Find where the given text appears and provide that cell's center as (x, y) coordinate. 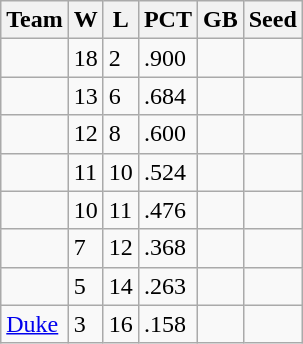
16 (120, 324)
Team (35, 20)
13 (86, 96)
.263 (168, 286)
.476 (168, 210)
.900 (168, 58)
7 (86, 248)
Seed (272, 20)
Duke (35, 324)
PCT (168, 20)
W (86, 20)
.368 (168, 248)
14 (120, 286)
2 (120, 58)
.600 (168, 134)
.158 (168, 324)
L (120, 20)
5 (86, 286)
.524 (168, 172)
6 (120, 96)
8 (120, 134)
.684 (168, 96)
18 (86, 58)
3 (86, 324)
GB (220, 20)
